Search for the cell housing the specified text and yield its (X, Y) center coordinate. 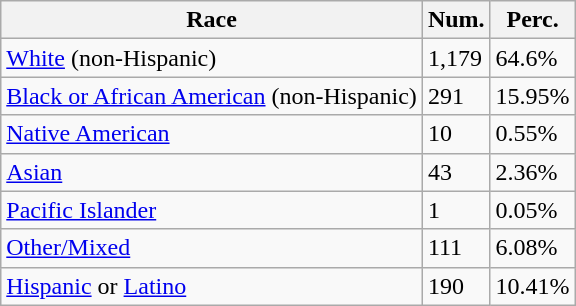
2.36% (532, 172)
Perc. (532, 20)
43 (456, 172)
6.08% (532, 248)
1 (456, 210)
Other/Mixed (212, 248)
Asian (212, 172)
Hispanic or Latino (212, 286)
Num. (456, 20)
Pacific Islander (212, 210)
Native American (212, 134)
64.6% (532, 58)
1,179 (456, 58)
111 (456, 248)
10 (456, 134)
291 (456, 96)
10.41% (532, 286)
White (non-Hispanic) (212, 58)
0.55% (532, 134)
Black or African American (non-Hispanic) (212, 96)
0.05% (532, 210)
15.95% (532, 96)
190 (456, 286)
Race (212, 20)
